Scan for the cell matching the given text and deliver its (x, y) coordinate at center. 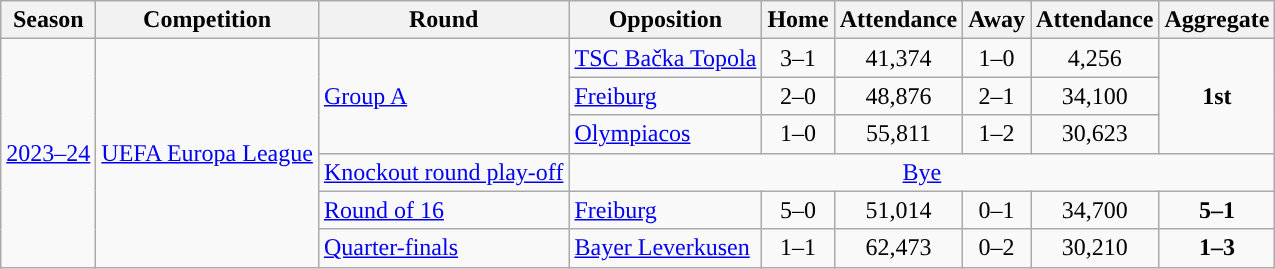
1–3 (1217, 248)
2023–24 (48, 153)
Round (444, 20)
UEFA Europa League (208, 153)
62,473 (898, 248)
Aggregate (1217, 20)
Season (48, 20)
Opposition (666, 20)
34,100 (1095, 96)
1st (1217, 96)
Knockout round play-off (444, 172)
TSC Bačka Topola (666, 58)
41,374 (898, 58)
51,014 (898, 210)
Round of 16 (444, 210)
Bayer Leverkusen (666, 248)
0–2 (997, 248)
1–2 (997, 134)
3–1 (798, 58)
4,256 (1095, 58)
Competition (208, 20)
Home (798, 20)
2–1 (997, 96)
Olympiacos (666, 134)
5–0 (798, 210)
5–1 (1217, 210)
48,876 (898, 96)
30,210 (1095, 248)
30,623 (1095, 134)
0–1 (997, 210)
34,700 (1095, 210)
1–1 (798, 248)
2–0 (798, 96)
Away (997, 20)
55,811 (898, 134)
Bye (922, 172)
Group A (444, 96)
Quarter-finals (444, 248)
